Output the (X, Y) coordinate of the center of the cell containing the given text.  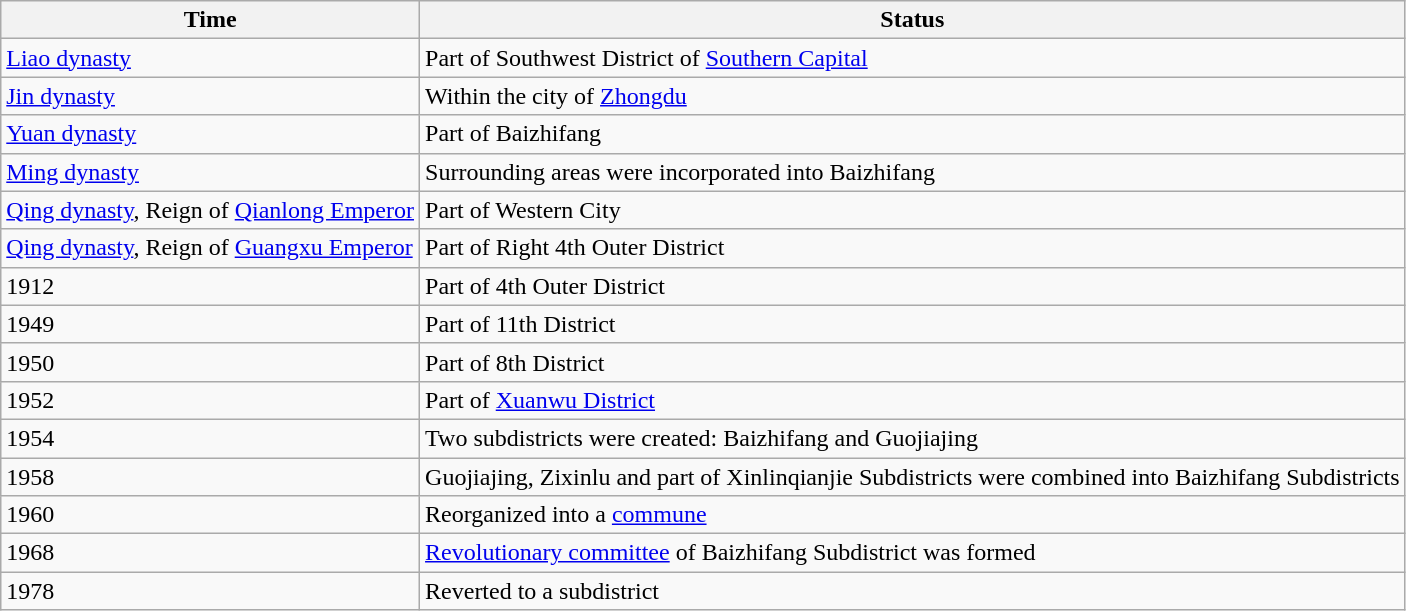
Yuan dynasty (210, 134)
Part of Right 4th Outer District (913, 248)
Part of Baizhifang (913, 134)
Jin dynasty (210, 96)
1950 (210, 362)
Qing dynasty, Reign of Qianlong Emperor (210, 210)
Liao dynasty (210, 58)
Part of Xuanwu District (913, 400)
Part of Southwest District of Southern Capital (913, 58)
1912 (210, 286)
Guojiajing, Zixinlu and part of Xinlinqianjie Subdistricts were combined into Baizhifang Subdistricts (913, 477)
Part of 4th Outer District (913, 286)
Part of Western City (913, 210)
1978 (210, 591)
Part of 11th District (913, 324)
1958 (210, 477)
Qing dynasty, Reign of Guangxu Emperor (210, 248)
Two subdistricts were created: Baizhifang and Guojiajing (913, 438)
Reverted to a subdistrict (913, 591)
Time (210, 20)
1960 (210, 515)
Revolutionary committee of Baizhifang Subdistrict was formed (913, 553)
Status (913, 20)
Within the city of Zhongdu (913, 96)
1954 (210, 438)
Surrounding areas were incorporated into Baizhifang (913, 172)
1968 (210, 553)
Part of 8th District (913, 362)
1949 (210, 324)
1952 (210, 400)
Ming dynasty (210, 172)
Reorganized into a commune (913, 515)
